Return [x, y] of the center of cell containing provided text 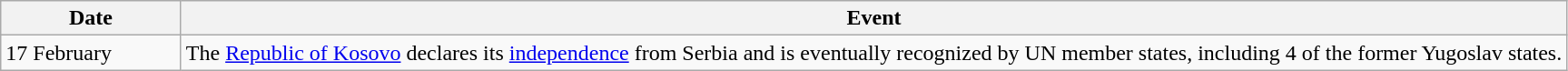
17 February [91, 53]
Event [873, 18]
Date [91, 18]
